From the cell containing the given text, extract its center point as [x, y] coordinate. 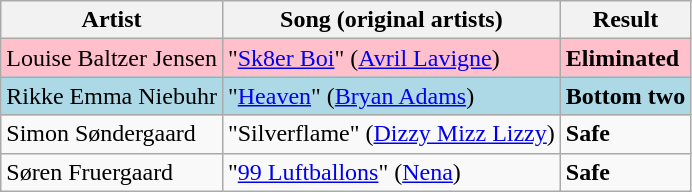
Song (original artists) [391, 20]
Result [625, 20]
"Sk8er Boi" (Avril Lavigne) [391, 58]
Artist [112, 20]
Louise Baltzer Jensen [112, 58]
"Silverflame" (Dizzy Mizz Lizzy) [391, 134]
Rikke Emma Niebuhr [112, 96]
"Heaven" (Bryan Adams) [391, 96]
Simon Søndergaard [112, 134]
Søren Fruergaard [112, 172]
Bottom two [625, 96]
Eliminated [625, 58]
"99 Luftballons" (Nena) [391, 172]
